For the text-containing cell, return its midpoint in [x, y] coordinate format. 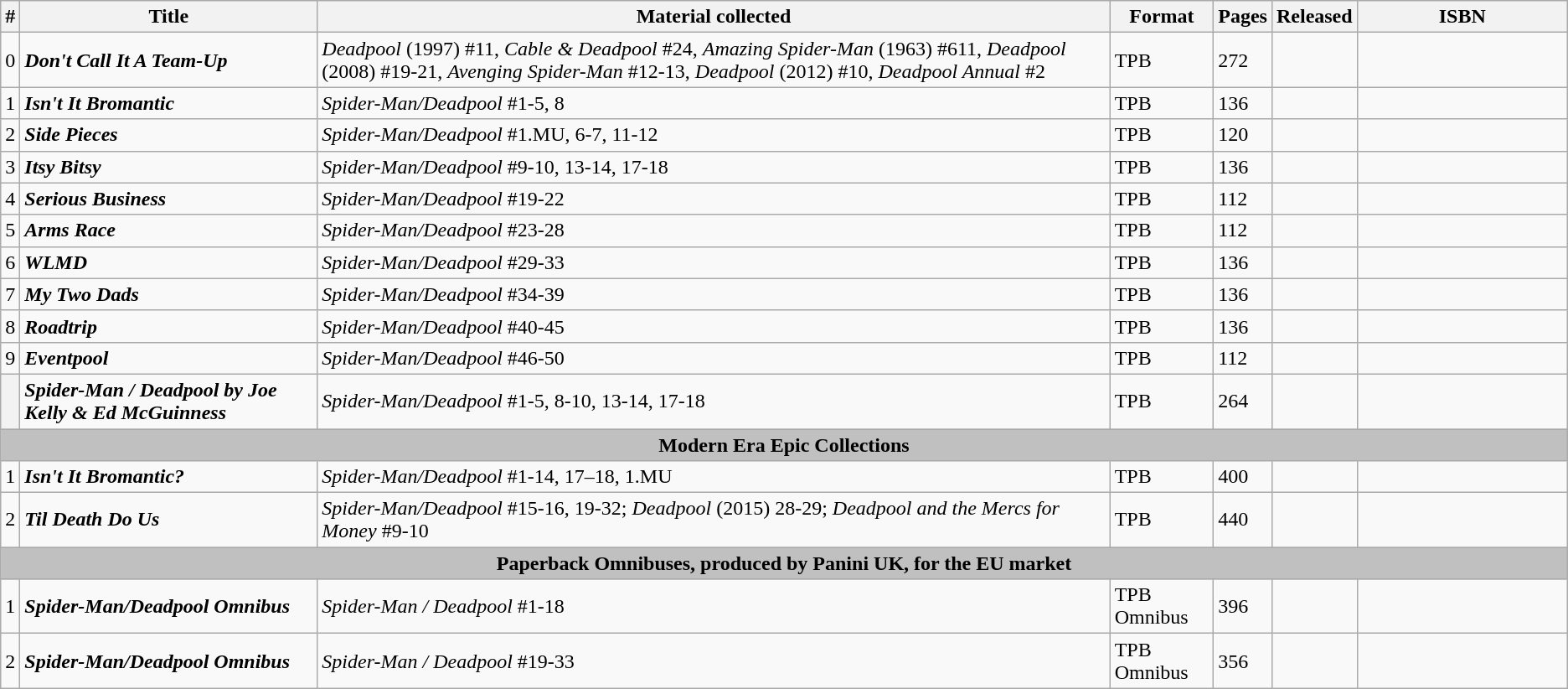
Itsy Bitsy [169, 167]
400 [1243, 477]
Roadtrip [169, 326]
Title [169, 17]
My Two Dads [169, 294]
Eventpool [169, 358]
0 [10, 60]
Spider-Man/Deadpool #23-28 [714, 231]
272 [1243, 60]
440 [1243, 520]
Paperback Omnibuses, produced by Panini UK, for the EU market [784, 563]
Spider-Man/Deadpool #46-50 [714, 358]
7 [10, 294]
# [10, 17]
9 [10, 358]
Spider-Man / Deadpool #19-33 [714, 661]
264 [1243, 401]
396 [1243, 607]
356 [1243, 661]
Spider-Man/Deadpool #1-5, 8 [714, 103]
Pages [1243, 17]
Spider-Man/Deadpool #1-14, 17–18, 1.MU [714, 477]
Format [1162, 17]
6 [10, 262]
Material collected [714, 17]
3 [10, 167]
Isn't It Bromantic? [169, 477]
ISBN [1462, 17]
Spider-Man/Deadpool #1-5, 8-10, 13-14, 17-18 [714, 401]
8 [10, 326]
Spider-Man / Deadpool #1-18 [714, 607]
Arms Race [169, 231]
Spider-Man/Deadpool #40-45 [714, 326]
Side Pieces [169, 135]
120 [1243, 135]
Spider-Man/Deadpool #19-22 [714, 199]
Isn't It Bromantic [169, 103]
WLMD [169, 262]
Released [1314, 17]
Spider-Man/Deadpool #1.MU, 6-7, 11-12 [714, 135]
Spider-Man / Deadpool by Joe Kelly & Ed McGuinness [169, 401]
Serious Business [169, 199]
Don't Call It A Team-Up [169, 60]
5 [10, 231]
Spider-Man/Deadpool #15-16, 19-32; Deadpool (2015) 28-29; Deadpool and the Mercs for Money #9-10 [714, 520]
Spider-Man/Deadpool #9-10, 13-14, 17-18 [714, 167]
Spider-Man/Deadpool #29-33 [714, 262]
Modern Era Epic Collections [784, 445]
4 [10, 199]
Til Death Do Us [169, 520]
Spider-Man/Deadpool #34-39 [714, 294]
